Capture the cell that displays the provided text and extract its [X, Y] central coordinate. 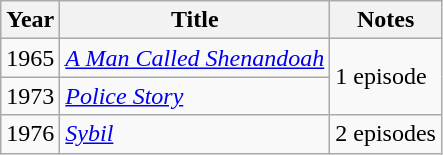
Notes [386, 20]
2 episodes [386, 134]
Title [195, 20]
1973 [30, 96]
A Man Called Shenandoah [195, 58]
Year [30, 20]
Sybil [195, 134]
1 episode [386, 77]
1976 [30, 134]
Police Story [195, 96]
1965 [30, 58]
